Pinpoint the cell where the given text exists, returning its (X, Y) midpoint coordinate. 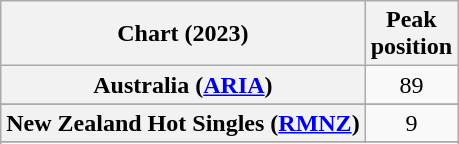
Peakposition (411, 34)
9 (411, 123)
89 (411, 85)
Australia (ARIA) (183, 85)
Chart (2023) (183, 34)
New Zealand Hot Singles (RMNZ) (183, 123)
